Search for the cell housing the specified text and yield its [X, Y] center coordinate. 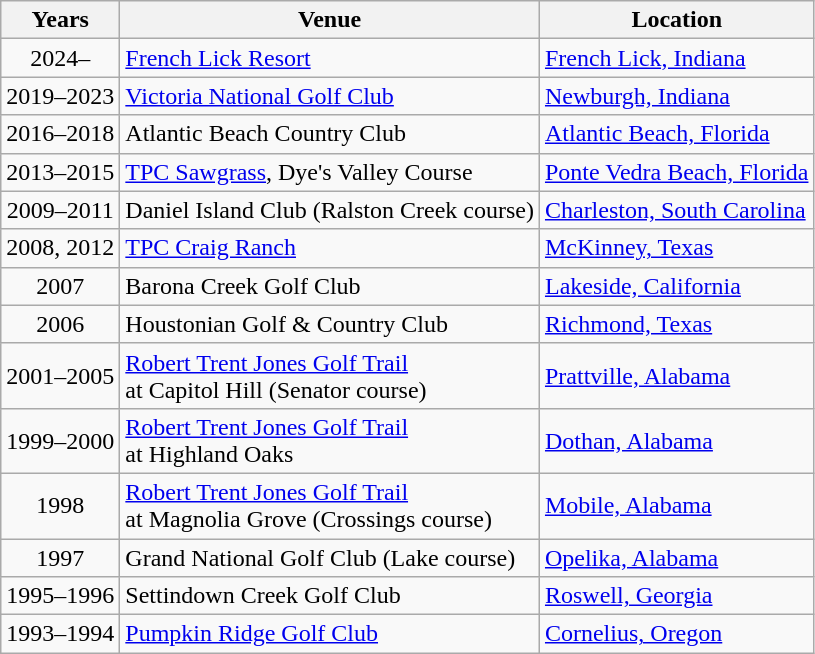
Robert Trent Jones Golf Trailat Capitol Hill (Senator course) [330, 376]
TPC Craig Ranch [330, 248]
TPC Sawgrass, Dye's Valley Course [330, 172]
Robert Trent Jones Golf Trailat Magnolia Grove (Crossings course) [330, 506]
Atlantic Beach, Florida [676, 134]
Ponte Vedra Beach, Florida [676, 172]
Barona Creek Golf Club [330, 286]
2019–2023 [60, 96]
Pumpkin Ridge Golf Club [330, 634]
2016–2018 [60, 134]
Venue [330, 20]
2024– [60, 58]
Cornelius, Oregon [676, 634]
2001–2005 [60, 376]
Roswell, Georgia [676, 596]
2009–2011 [60, 210]
1998 [60, 506]
1993–1994 [60, 634]
Richmond, Texas [676, 324]
1999–2000 [60, 440]
Dothan, Alabama [676, 440]
2008, 2012 [60, 248]
1997 [60, 557]
2006 [60, 324]
Settindown Creek Golf Club [330, 596]
1995–1996 [60, 596]
2013–2015 [60, 172]
2007 [60, 286]
Atlantic Beach Country Club [330, 134]
Robert Trent Jones Golf Trailat Highland Oaks [330, 440]
Charleston, South Carolina [676, 210]
McKinney, Texas [676, 248]
Victoria National Golf Club [330, 96]
Grand National Golf Club (Lake course) [330, 557]
French Lick, Indiana [676, 58]
Years [60, 20]
Lakeside, California [676, 286]
Daniel Island Club (Ralston Creek course) [330, 210]
Newburgh, Indiana [676, 96]
Mobile, Alabama [676, 506]
Houstonian Golf & Country Club [330, 324]
Opelika, Alabama [676, 557]
Location [676, 20]
Prattville, Alabama [676, 376]
French Lick Resort [330, 58]
